Provide the [x, y] coordinate of the cell's center where the given text is located.  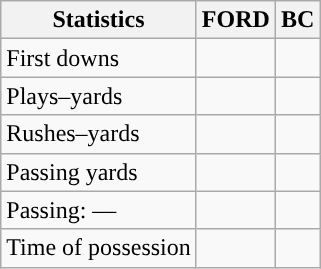
Passing yards [99, 172]
Rushes–yards [99, 134]
Time of possession [99, 248]
BC [297, 20]
FORD [236, 20]
First downs [99, 58]
Statistics [99, 20]
Passing: –– [99, 210]
Plays–yards [99, 96]
